Capture the cell that displays the provided text and extract its (x, y) central coordinate. 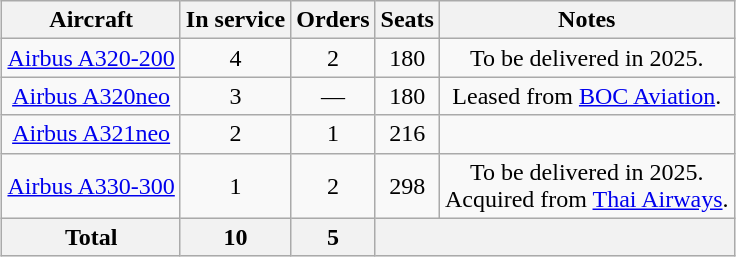
10 (235, 237)
— (333, 96)
Airbus A330-300 (91, 186)
To be delivered in 2025. (586, 58)
3 (235, 96)
Orders (333, 20)
Total (91, 237)
Airbus A320-200 (91, 58)
Aircraft (91, 20)
5 (333, 237)
Airbus A321neo (91, 134)
In service (235, 20)
216 (407, 134)
298 (407, 186)
Notes (586, 20)
Leased from BOC Aviation. (586, 96)
4 (235, 58)
Seats (407, 20)
Airbus A320neo (91, 96)
To be delivered in 2025.Acquired from Thai Airways. (586, 186)
